Extract the [x, y] coordinate from the center of the cell holding the provided text.  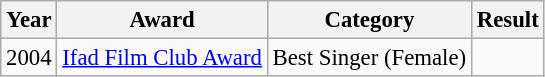
2004 [29, 58]
Best Singer (Female) [369, 58]
Category [369, 20]
Year [29, 20]
Ifad Film Club Award [162, 58]
Award [162, 20]
Result [508, 20]
